Pinpoint the cell where the given text exists, returning its (x, y) midpoint coordinate. 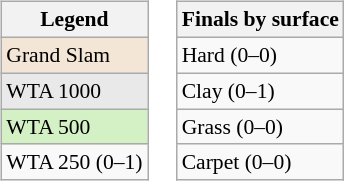
Finals by surface (260, 20)
Legend (74, 20)
WTA 250 (0–1) (74, 162)
Grand Slam (74, 55)
Clay (0–1) (260, 91)
WTA 1000 (74, 91)
Grass (0–0) (260, 127)
Carpet (0–0) (260, 162)
WTA 500 (74, 127)
Hard (0–0) (260, 55)
